Detect which cell encompasses the target text, then output its [X, Y] center coordinate. 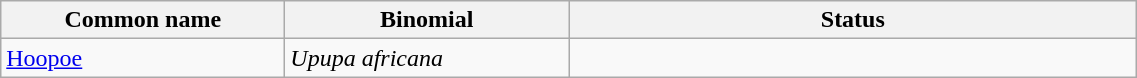
Status [853, 20]
Binomial [427, 20]
Hoopoe [143, 58]
Upupa africana [427, 58]
Common name [143, 20]
